Scan for the cell matching the given text and deliver its [x, y] coordinate at center. 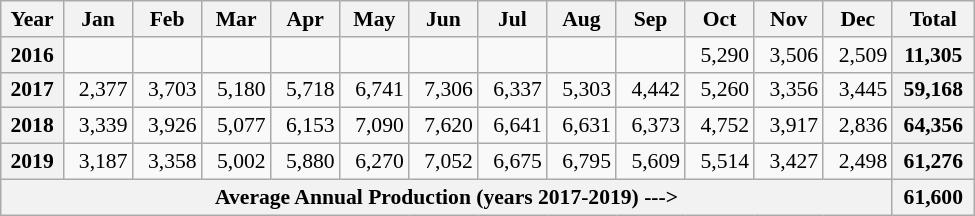
5,609 [650, 162]
Dec [858, 19]
2019 [32, 162]
7,052 [444, 162]
3,356 [788, 90]
11,305 [933, 55]
6,641 [512, 126]
5,002 [236, 162]
6,675 [512, 162]
6,337 [512, 90]
Sep [650, 19]
2,498 [858, 162]
4,442 [650, 90]
Average Annual Production (years 2017-2019) ---> [447, 197]
3,926 [168, 126]
7,306 [444, 90]
Mar [236, 19]
3,506 [788, 55]
3,187 [98, 162]
5,303 [582, 90]
5,290 [720, 55]
2017 [32, 90]
3,703 [168, 90]
6,795 [582, 162]
Nov [788, 19]
Apr [306, 19]
Jan [98, 19]
2,836 [858, 126]
5,260 [720, 90]
3,358 [168, 162]
3,339 [98, 126]
Feb [168, 19]
61,600 [933, 197]
6,631 [582, 126]
6,270 [374, 162]
Total [933, 19]
6,153 [306, 126]
2018 [32, 126]
2016 [32, 55]
6,373 [650, 126]
3,445 [858, 90]
5,514 [720, 162]
59,168 [933, 90]
6,741 [374, 90]
64,356 [933, 126]
4,752 [720, 126]
3,917 [788, 126]
May [374, 19]
5,718 [306, 90]
2,377 [98, 90]
3,427 [788, 162]
Year [32, 19]
7,620 [444, 126]
7,090 [374, 126]
Oct [720, 19]
2,509 [858, 55]
Aug [582, 19]
5,180 [236, 90]
5,880 [306, 162]
Jul [512, 19]
5,077 [236, 126]
Jun [444, 19]
61,276 [933, 162]
